Find where the given text appears and provide that cell's center as (X, Y) coordinate. 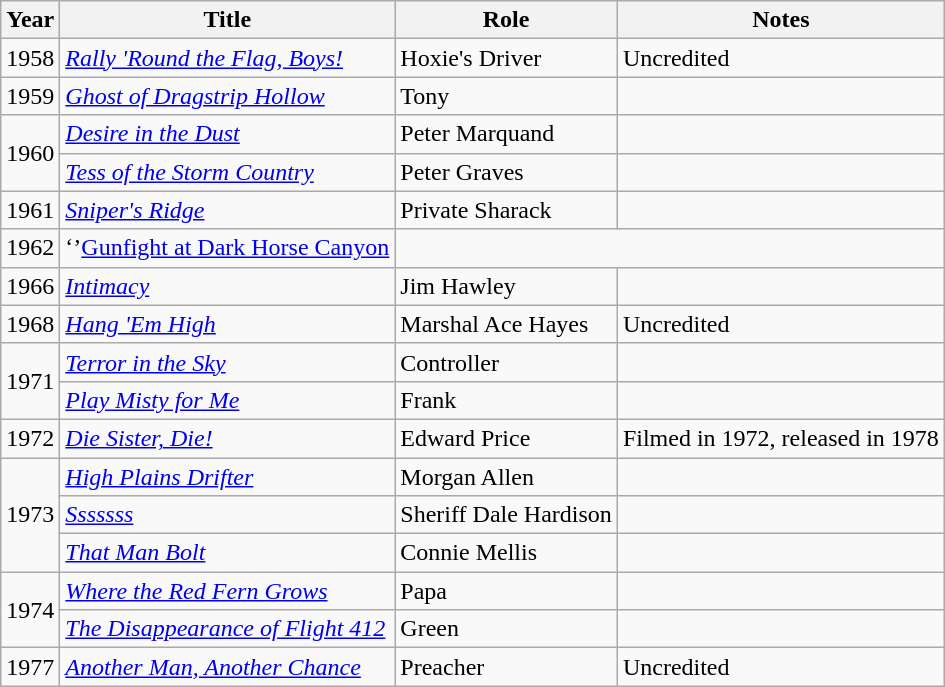
Private Sharack (506, 210)
Hoxie's Driver (506, 58)
Edward Price (506, 438)
Play Misty for Me (228, 400)
Controller (506, 362)
1971 (30, 381)
Year (30, 20)
1972 (30, 438)
Another Man, Another Chance (228, 667)
Sniper's Ridge (228, 210)
Morgan Allen (506, 477)
1968 (30, 324)
1977 (30, 667)
Where the Red Fern Grows (228, 591)
Ghost of Dragstrip Hollow (228, 96)
Marshal Ace Hayes (506, 324)
1974 (30, 610)
Sheriff Dale Hardison (506, 515)
Title (228, 20)
Die Sister, Die! (228, 438)
1958 (30, 58)
Notes (780, 20)
Role (506, 20)
Rally 'Round the Flag, Boys! (228, 58)
Jim Hawley (506, 286)
Frank (506, 400)
1973 (30, 515)
Desire in the Dust (228, 134)
Tony (506, 96)
That Man Bolt (228, 553)
Tess of the Storm Country (228, 172)
1961 (30, 210)
Peter Marquand (506, 134)
‘’Gunfight at Dark Horse Canyon (228, 248)
Green (506, 629)
Terror in the Sky (228, 362)
Connie Mellis (506, 553)
Peter Graves (506, 172)
Papa (506, 591)
1960 (30, 153)
Hang 'Em High (228, 324)
The Disappearance of Flight 412 (228, 629)
Intimacy (228, 286)
1966 (30, 286)
Preacher (506, 667)
High Plains Drifter (228, 477)
1962 (30, 248)
1959 (30, 96)
Sssssss (228, 515)
Filmed in 1972, released in 1978 (780, 438)
